Extract the (x, y) coordinate from the center of the cell holding the provided text.  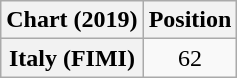
Chart (2019) (72, 20)
Position (190, 20)
Italy (FIMI) (72, 58)
62 (190, 58)
